Return [x, y] of the center of cell containing provided text 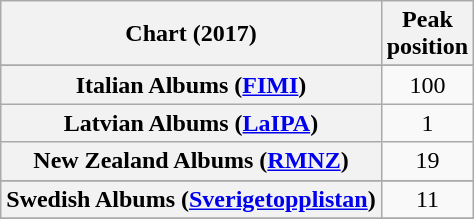
New Zealand Albums (RMNZ) [191, 161]
100 [427, 85]
19 [427, 161]
Peak position [427, 34]
Chart (2017) [191, 34]
Swedish Albums (Sverigetopplistan) [191, 199]
11 [427, 199]
Latvian Albums (LaIPA) [191, 123]
Italian Albums (FIMI) [191, 85]
1 [427, 123]
